Locate the cell with the specified text and output its [x, y] center coordinate. 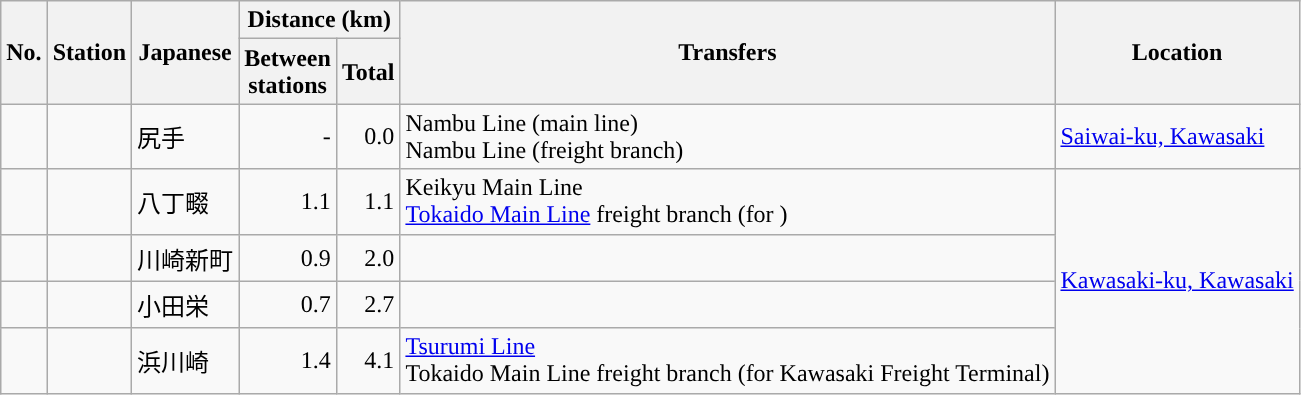
浜川崎 [186, 360]
2.0 [368, 258]
Transfers [728, 52]
八丁畷 [186, 202]
Nambu Line (main line) Nambu Line (freight branch) [728, 136]
Tsurumi Line Tokaido Main Line freight branch (for Kawasaki Freight Terminal) [728, 360]
尻手 [186, 136]
Station [89, 52]
Keikyu Main LineTokaido Main Line freight branch (for ) [728, 202]
2.7 [368, 304]
4.1 [368, 360]
Distance (km) [320, 20]
0.0 [368, 136]
Location [1177, 52]
Kawasaki-ku, Kawasaki [1177, 281]
0.9 [288, 258]
Total [368, 72]
川崎新町 [186, 258]
Saiwai-ku, Kawasaki [1177, 136]
Japanese [186, 52]
No. [24, 52]
小田栄 [186, 304]
1.4 [288, 360]
0.7 [288, 304]
Betweenstations [288, 72]
- [288, 136]
